Capture the cell that displays the provided text and extract its [X, Y] central coordinate. 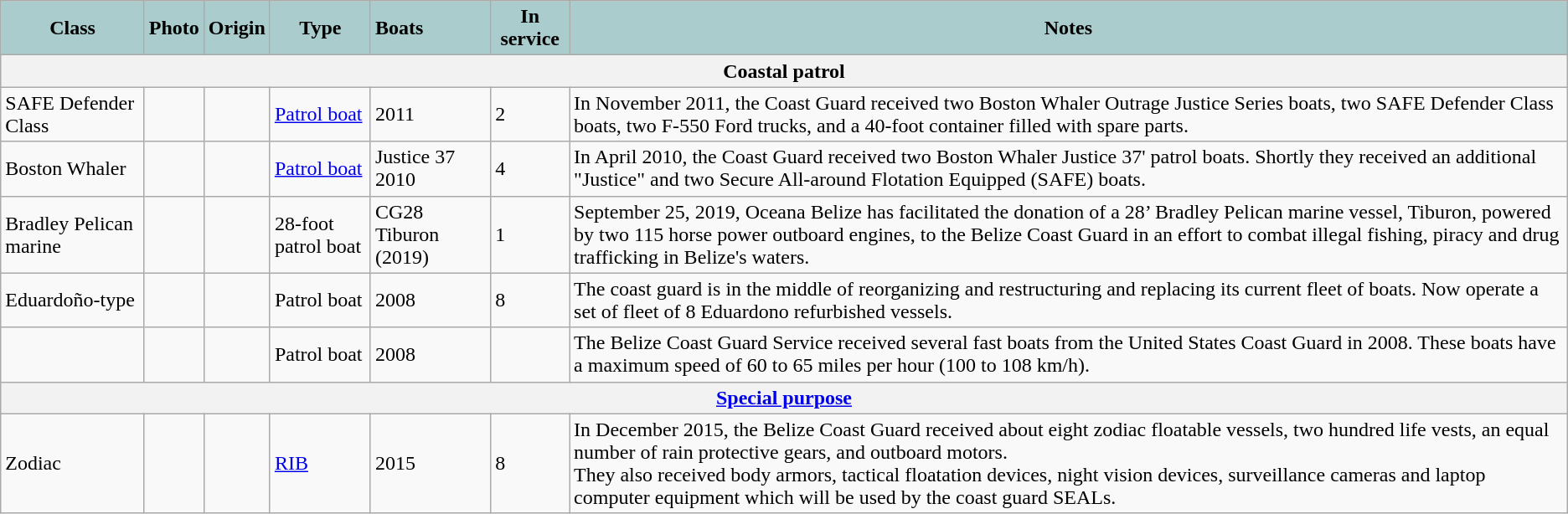
Zodiac [72, 464]
28-foot patrol boat [320, 234]
2015 [431, 464]
SAFE Defender Class [72, 114]
2 [530, 114]
Justice 37 2010 [431, 169]
Notes [1069, 28]
Photo [174, 28]
Origin [236, 28]
Eduardoño-type [72, 300]
Class [72, 28]
RIB [320, 464]
Boats [431, 28]
Coastal patrol [784, 71]
CG28 Tiburon (2019) [431, 234]
Bradley Pelican marine [72, 234]
2011 [431, 114]
Special purpose [784, 398]
In service [530, 28]
4 [530, 169]
Type [320, 28]
Boston Whaler [72, 169]
1 [530, 234]
